For the text-containing cell, return its midpoint in (x, y) coordinate format. 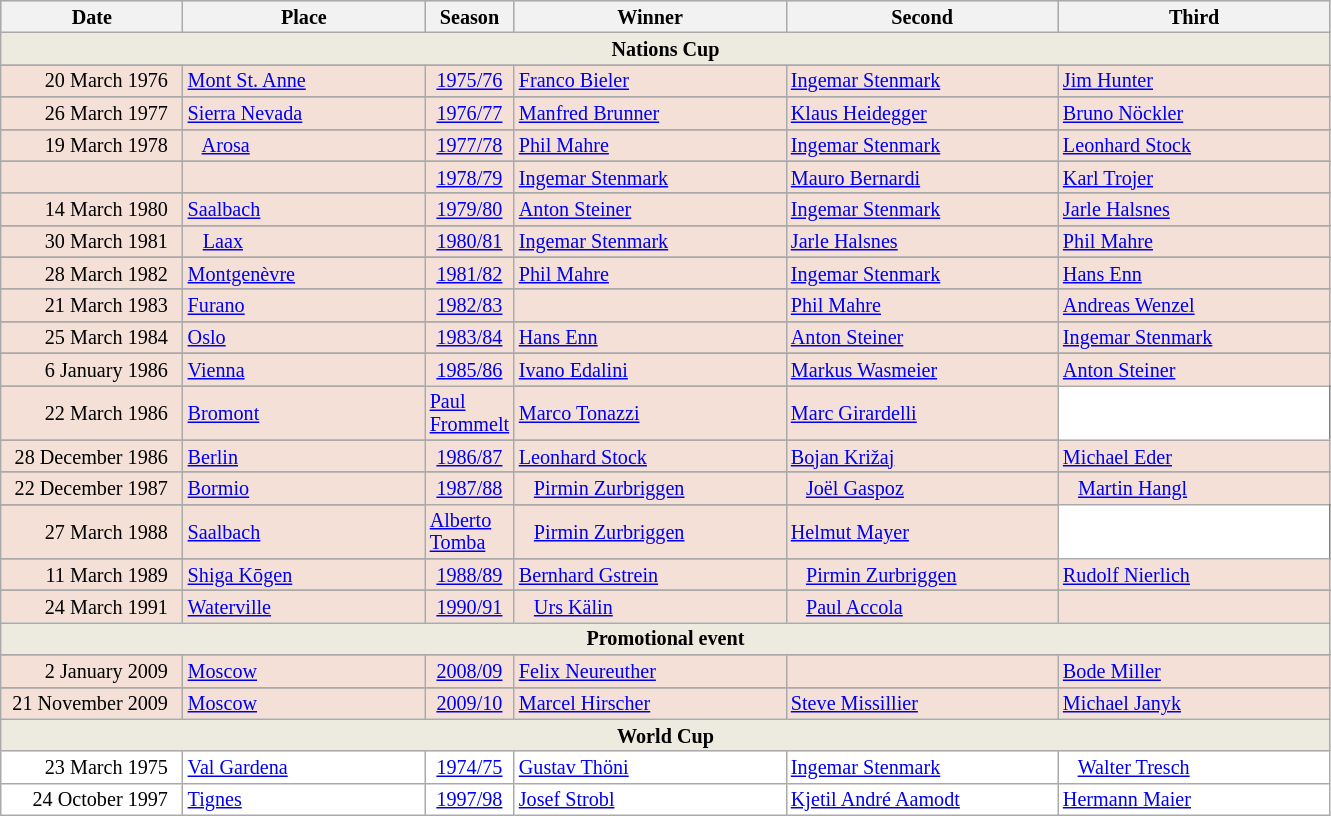
Marcel Hirscher (650, 703)
Hermann Maier (1194, 800)
1976/77 (470, 113)
1985/86 (470, 370)
Bode Miller (1194, 671)
Kjetil André Aamodt (922, 800)
1979/80 (470, 210)
Helmut Mayer (922, 532)
1977/78 (470, 145)
2008/09 (470, 671)
Walter Tresch (1194, 768)
25 March 1984 (92, 338)
28 March 1982 (92, 274)
Sierra Nevada (304, 113)
Martin Hangl (1194, 489)
1975/76 (470, 81)
Karl Trojer (1194, 178)
21 November 2009 (92, 703)
Nations Cup (666, 49)
Felix Neureuther (650, 671)
Berlin (304, 456)
Paul Accola (922, 607)
Tignes (304, 800)
Michael Eder (1194, 456)
Michael Janyk (1194, 703)
21 March 1983 (92, 306)
1997/98 (470, 800)
Urs Kälin (650, 607)
Shiga Kōgen (304, 575)
Josef Strobl (650, 800)
28 December 1986 (92, 456)
Ivano Edalini (650, 370)
1974/75 (470, 768)
Mauro Bernardi (922, 178)
Manfred Brunner (650, 113)
Marco Tonazzi (650, 414)
Bojan Križaj (922, 456)
Bruno Nöckler (1194, 113)
Bernhard Gstrein (650, 575)
Place (304, 17)
Andreas Wenzel (1194, 306)
22 March 1986 (92, 414)
Vienna (304, 370)
Montgenèvre (304, 274)
1981/82 (470, 274)
30 March 1981 (92, 242)
19 March 1978 (92, 145)
Oslo (304, 338)
1986/87 (470, 456)
Joël Gaspoz (922, 489)
Rudolf Nierlich (1194, 575)
Laax (304, 242)
14 March 1980 (92, 210)
Gustav Thöni (650, 768)
26 March 1977 (92, 113)
Date (92, 17)
1987/88 (470, 489)
Steve Missillier (922, 703)
Third (1194, 17)
Second (922, 17)
Franco Bieler (650, 81)
1983/84 (470, 338)
1978/79 (470, 178)
23 March 1975 (92, 768)
Alberto Tomba (470, 532)
1982/83 (470, 306)
Arosa (304, 145)
Bormio (304, 489)
11 March 1989 (92, 575)
Klaus Heidegger (922, 113)
Promotional event (666, 639)
World Cup (666, 736)
1990/91 (470, 607)
Waterville (304, 607)
Marc Girardelli (922, 414)
6 January 1986 (92, 370)
1980/81 (470, 242)
2 January 2009 (92, 671)
Markus Wasmeier (922, 370)
24 October 1997 (92, 800)
Val Gardena (304, 768)
Furano (304, 306)
Jim Hunter (1194, 81)
2009/10 (470, 703)
Winner (650, 17)
1988/89 (470, 575)
20 March 1976 (92, 81)
22 December 1987 (92, 489)
24 March 1991 (92, 607)
Mont St. Anne (304, 81)
Bromont (304, 414)
Paul Frommelt (470, 414)
27 March 1988 (92, 532)
Season (470, 17)
